For the text-containing cell, return its midpoint in [x, y] coordinate format. 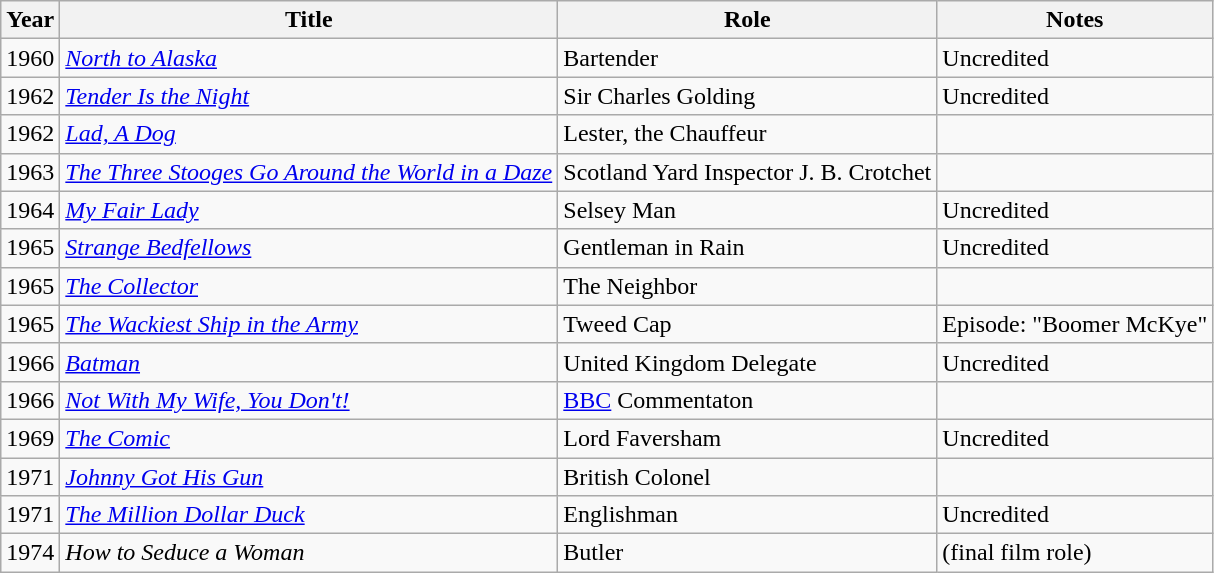
Strange Bedfellows [309, 248]
British Colonel [748, 477]
Tweed Cap [748, 324]
Notes [1075, 20]
Johnny Got His Gun [309, 477]
(final film role) [1075, 553]
My Fair Lady [309, 210]
Englishman [748, 515]
The Wackiest Ship in the Army [309, 324]
Gentleman in Rain [748, 248]
1960 [30, 58]
Batman [309, 362]
Sir Charles Golding [748, 96]
Title [309, 20]
Butler [748, 553]
Lad, A Dog [309, 134]
Not With My Wife, You Don't! [309, 400]
How to Seduce a Woman [309, 553]
Episode: "Boomer McKye" [1075, 324]
The Three Stooges Go Around the World in a Daze [309, 172]
1974 [30, 553]
The Collector [309, 286]
BBC Commentaton [748, 400]
Lord Faversham [748, 438]
Lester, the Chauffeur [748, 134]
Scotland Yard Inspector J. B. Crotchet [748, 172]
1963 [30, 172]
Tender Is the Night [309, 96]
United Kingdom Delegate [748, 362]
Role [748, 20]
1969 [30, 438]
North to Alaska [309, 58]
The Comic [309, 438]
Year [30, 20]
Bartender [748, 58]
The Neighbor [748, 286]
1964 [30, 210]
The Million Dollar Duck [309, 515]
Selsey Man [748, 210]
